Determine the [x, y] coordinate at the center of the cell enclosing the given text.  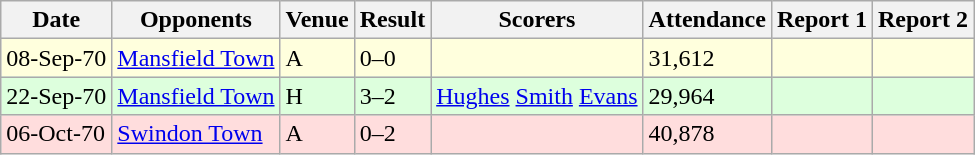
0–2 [392, 134]
Result [392, 20]
06-Oct-70 [56, 134]
Report 1 [822, 20]
Swindon Town [196, 134]
Report 2 [924, 20]
40,878 [707, 134]
08-Sep-70 [56, 58]
22-Sep-70 [56, 96]
Date [56, 20]
Venue [317, 20]
Hughes Smith Evans [537, 96]
Attendance [707, 20]
Opponents [196, 20]
0–0 [392, 58]
3–2 [392, 96]
31,612 [707, 58]
H [317, 96]
29,964 [707, 96]
Scorers [537, 20]
